Search for the cell housing the specified text and yield its (X, Y) center coordinate. 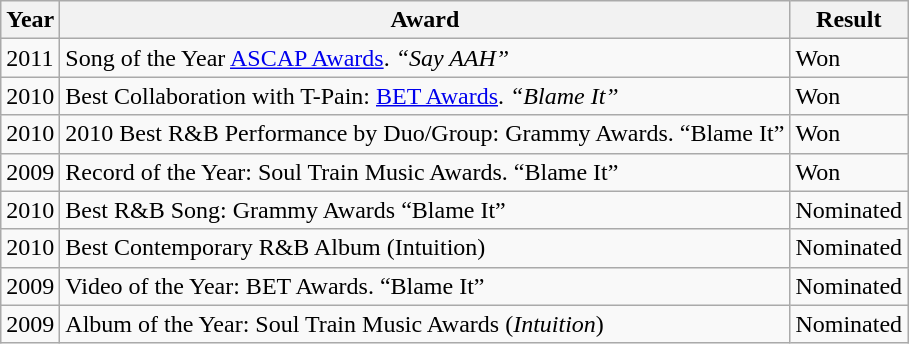
Result (849, 20)
Song of the Year ASCAP Awards. “Say AAH” (425, 58)
Year (30, 20)
Video of the Year: BET Awards. “Blame It” (425, 286)
2011 (30, 58)
Best Collaboration with T-Pain: BET Awards. “Blame It” (425, 96)
Award (425, 20)
Best R&B Song: Grammy Awards “Blame It” (425, 210)
2010 Best R&B Performance by Duo/Group: Grammy Awards. “Blame It” (425, 134)
Album of the Year: Soul Train Music Awards (Intuition) (425, 324)
Record of the Year: Soul Train Music Awards. “Blame It” (425, 172)
Best Contemporary R&B Album (Intuition) (425, 248)
